Output the (x, y) coordinate of the center of the cell containing the given text.  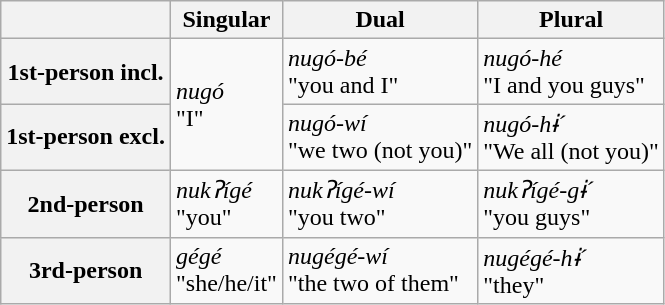
nugó"I" (226, 105)
2nd-person (86, 204)
gégé"she/he/it" (226, 270)
1st-person incl. (86, 72)
Dual (380, 20)
nugó-bé"you and I" (380, 72)
Plural (572, 20)
1st-person excl. (86, 138)
Singular (226, 20)
nugégé-wí"the two of them" (380, 270)
nukʔígé-wí"you two" (380, 204)
nugó-wí"we two (not you)" (380, 138)
nugó-hé"I and you guys" (572, 72)
3rd-person (86, 270)
nugégé-hɨ´"they" (572, 270)
nukʔígé-gɨ´"you guys" (572, 204)
nugó-hɨ´"We all (not you)" (572, 138)
nukʔígé"you" (226, 204)
